Scan for the cell matching the given text and deliver its (X, Y) coordinate at center. 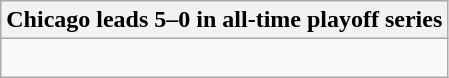
Chicago leads 5–0 in all-time playoff series (224, 20)
